Determine the [X, Y] coordinate at the center of the cell enclosing the given text.  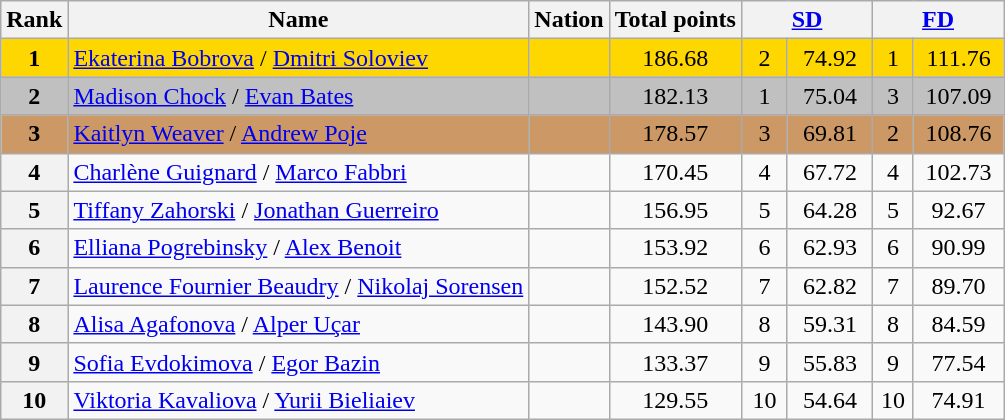
Madison Chock / Evan Bates [298, 96]
Viktoria Kavaliova / Yurii Bieliaiev [298, 400]
67.72 [830, 172]
Laurence Fournier Beaudry / Nikolaj Sorensen [298, 286]
129.55 [675, 400]
64.28 [830, 210]
108.76 [958, 134]
62.82 [830, 286]
69.81 [830, 134]
Sofia Evdokimova / Egor Bazin [298, 362]
Kaitlyn Weaver / Andrew Poje [298, 134]
FD [938, 20]
77.54 [958, 362]
170.45 [675, 172]
Rank [34, 20]
152.52 [675, 286]
62.93 [830, 248]
74.91 [958, 400]
Ekaterina Bobrova / Dmitri Soloviev [298, 58]
92.67 [958, 210]
Tiffany Zahorski / Jonathan Guerreiro [298, 210]
Alisa Agafonova / Alper Uçar [298, 324]
Charlène Guignard / Marco Fabbri [298, 172]
Name [298, 20]
107.09 [958, 96]
Elliana Pogrebinsky / Alex Benoit [298, 248]
178.57 [675, 134]
55.83 [830, 362]
153.92 [675, 248]
182.13 [675, 96]
186.68 [675, 58]
156.95 [675, 210]
75.04 [830, 96]
111.76 [958, 58]
54.64 [830, 400]
102.73 [958, 172]
133.37 [675, 362]
84.59 [958, 324]
74.92 [830, 58]
SD [806, 20]
89.70 [958, 286]
59.31 [830, 324]
143.90 [675, 324]
90.99 [958, 248]
Nation [569, 20]
Total points [675, 20]
